Detect which cell encompasses the target text, then output its (x, y) center coordinate. 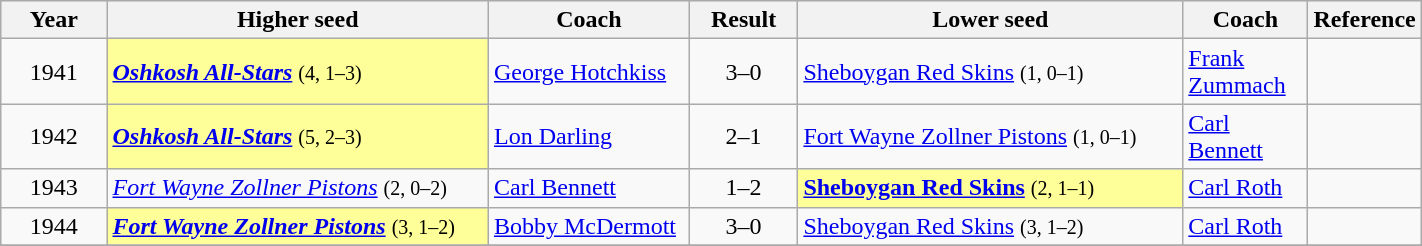
Oshkosh All-Stars (4, 1–3) (298, 72)
Sheboygan Red Skins (1, 0–1) (990, 72)
Year (54, 20)
Frank Zummach (1246, 72)
Sheboygan Red Skins (3, 1–2) (990, 226)
Sheboygan Red Skins (2, 1–1) (990, 188)
1941 (54, 72)
1942 (54, 136)
2–1 (744, 136)
Result (744, 20)
Lower seed (990, 20)
Higher seed (298, 20)
George Hotchkiss (588, 72)
1–2 (744, 188)
Fort Wayne Zollner Pistons (1, 0–1) (990, 136)
Lon Darling (588, 136)
1943 (54, 188)
1944 (54, 226)
Fort Wayne Zollner Pistons (2, 0–2) (298, 188)
Bobby McDermott (588, 226)
Oshkosh All-Stars (5, 2–3) (298, 136)
Fort Wayne Zollner Pistons (3, 1–2) (298, 226)
Reference (1364, 20)
